From the cell containing the given text, extract its center point as [X, Y] coordinate. 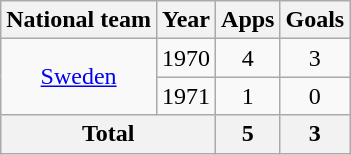
1970 [186, 58]
5 [248, 134]
1971 [186, 96]
Total [108, 134]
4 [248, 58]
Goals [315, 20]
0 [315, 96]
National team [79, 20]
Year [186, 20]
Sweden [79, 77]
Apps [248, 20]
1 [248, 96]
